For the text-containing cell, return its midpoint in (x, y) coordinate format. 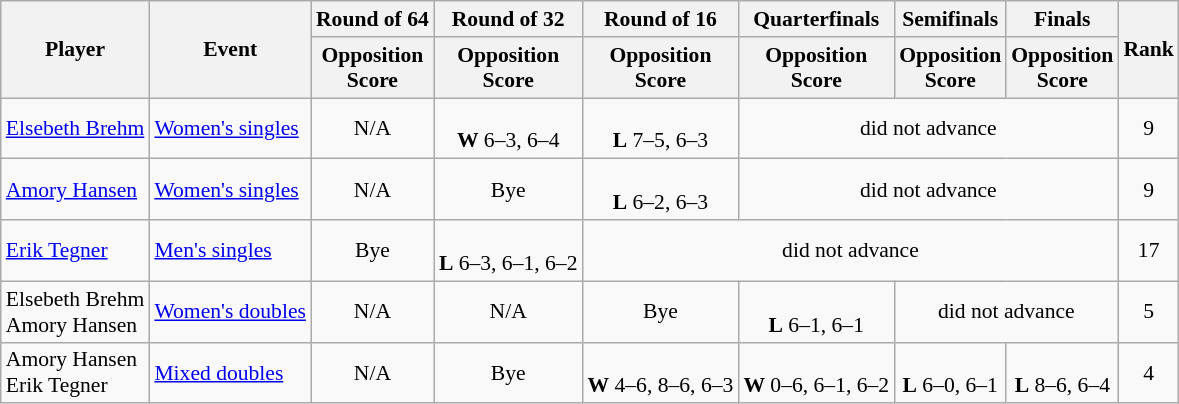
Mixed doubles (230, 372)
Player (76, 50)
Elsebeth Brehm (76, 128)
Quarterfinals (816, 19)
Round of 16 (660, 19)
Round of 32 (508, 19)
L 6–2, 6–3 (660, 190)
Amory Hansen (76, 190)
L 6–1, 6–1 (816, 312)
Semifinals (950, 19)
Finals (1062, 19)
17 (1148, 250)
4 (1148, 372)
L 6–3, 6–1, 6–2 (508, 250)
Rank (1148, 50)
W 4–6, 8–6, 6–3 (660, 372)
L 6–0, 6–1 (950, 372)
L 8–6, 6–4 (1062, 372)
Erik Tegner (76, 250)
Event (230, 50)
Amory Hansen Erik Tegner (76, 372)
5 (1148, 312)
L 7–5, 6–3 (660, 128)
W 0–6, 6–1, 6–2 (816, 372)
Round of 64 (372, 19)
Elsebeth Brehm Amory Hansen (76, 312)
Men's singles (230, 250)
Women's doubles (230, 312)
W 6–3, 6–4 (508, 128)
